Extract the (X, Y) coordinate from the center of the cell holding the provided text.  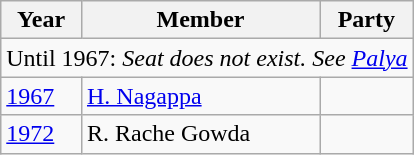
Year (42, 20)
Until 1967: Seat does not exist. See Palya (207, 58)
Party (366, 20)
1967 (42, 96)
1972 (42, 134)
Member (200, 20)
H. Nagappa (200, 96)
R. Rache Gowda (200, 134)
